Capture the cell that displays the provided text and extract its [x, y] central coordinate. 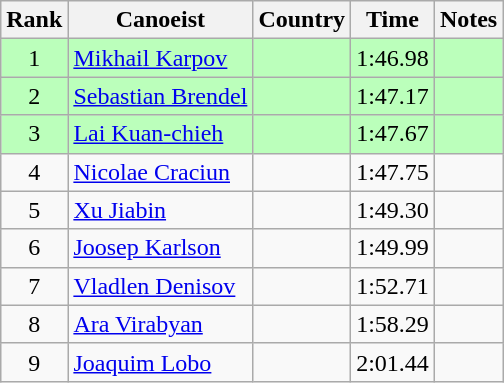
1 [34, 58]
1:49.99 [393, 248]
2 [34, 96]
Canoeist [160, 20]
Time [393, 20]
1:58.29 [393, 324]
7 [34, 286]
Rank [34, 20]
Vladlen Denisov [160, 286]
3 [34, 134]
Nicolae Craciun [160, 172]
Joosep Karlson [160, 248]
Lai Kuan-chieh [160, 134]
1:46.98 [393, 58]
1:47.75 [393, 172]
1:49.30 [393, 210]
1:52.71 [393, 286]
Notes [468, 20]
Country [302, 20]
1:47.67 [393, 134]
5 [34, 210]
2:01.44 [393, 362]
1:47.17 [393, 96]
Mikhail Karpov [160, 58]
6 [34, 248]
Xu Jiabin [160, 210]
Joaquim Lobo [160, 362]
8 [34, 324]
9 [34, 362]
Sebastian Brendel [160, 96]
Ara Virabyan [160, 324]
4 [34, 172]
